Output the (x, y) coordinate of the center of the cell containing the given text.  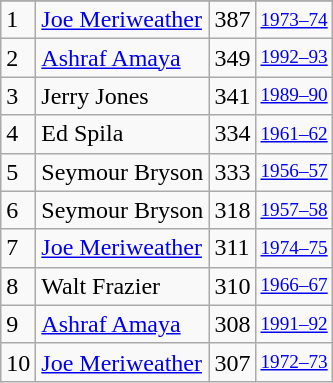
10 (18, 362)
1992–93 (294, 58)
Jerry Jones (122, 96)
1961–62 (294, 134)
1957–58 (294, 210)
4 (18, 134)
1972–73 (294, 362)
333 (232, 172)
Ed Spila (122, 134)
307 (232, 362)
Walt Frazier (122, 286)
1974–75 (294, 248)
8 (18, 286)
310 (232, 286)
3 (18, 96)
349 (232, 58)
311 (232, 248)
9 (18, 324)
1973–74 (294, 20)
318 (232, 210)
2 (18, 58)
334 (232, 134)
5 (18, 172)
387 (232, 20)
7 (18, 248)
308 (232, 324)
1989–90 (294, 96)
6 (18, 210)
1956–57 (294, 172)
1991–92 (294, 324)
1966–67 (294, 286)
1 (18, 20)
341 (232, 96)
